Locate the cell with the specified text and output its (x, y) center coordinate. 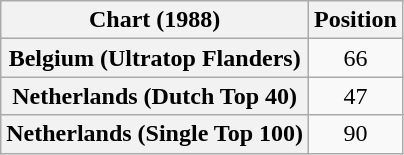
66 (356, 58)
Chart (1988) (155, 20)
47 (356, 96)
Belgium (Ultratop Flanders) (155, 58)
Netherlands (Dutch Top 40) (155, 96)
Netherlands (Single Top 100) (155, 134)
90 (356, 134)
Position (356, 20)
